Return the [X, Y] coordinate for the center point of the cell that contains the specified text.  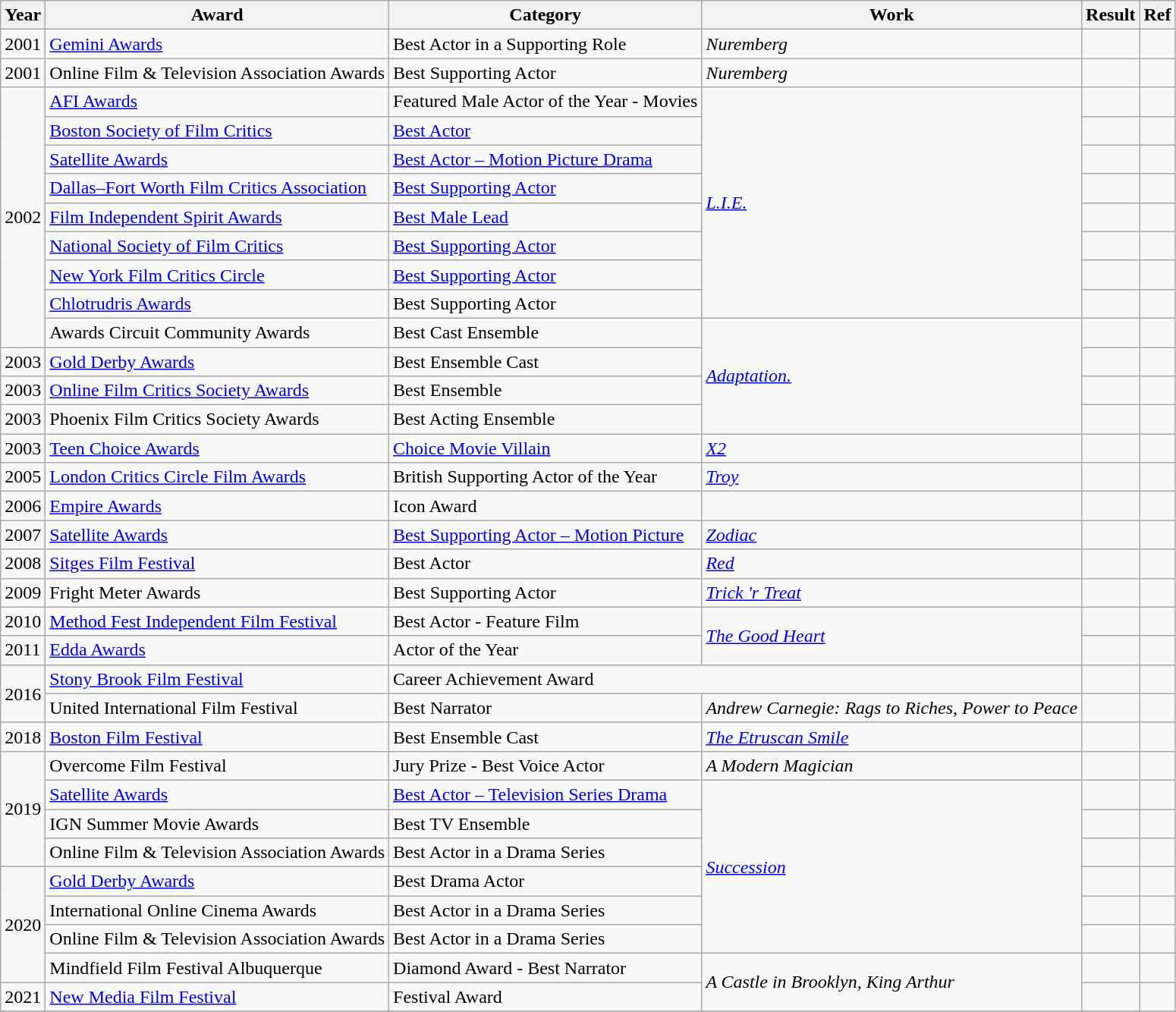
2020 [23, 925]
Chlotrudris Awards [217, 303]
Film Independent Spirit Awards [217, 217]
Category [546, 15]
Phoenix Film Critics Society Awards [217, 420]
New York Film Critics Circle [217, 275]
Mindfield Film Festival Albuquerque [217, 968]
Year [23, 15]
2010 [23, 621]
Red [892, 564]
Result [1111, 15]
Zodiac [892, 535]
London Critics Circle Film Awards [217, 477]
Best Narrator [546, 708]
AFI Awards [217, 102]
Edda Awards [217, 650]
Career Achievement Award [736, 679]
Best TV Ensemble [546, 823]
Adaptation. [892, 376]
Icon Award [546, 506]
Ref [1158, 15]
Diamond Award - Best Narrator [546, 968]
2016 [23, 693]
Andrew Carnegie: Rags to Riches, Power to Peace [892, 708]
IGN Summer Movie Awards [217, 823]
The Good Heart [892, 636]
Online Film Critics Society Awards [217, 391]
Best Actor – Motion Picture Drama [546, 159]
Dallas–Fort Worth Film Critics Association [217, 188]
2018 [23, 737]
2011 [23, 650]
Fright Meter Awards [217, 592]
Featured Male Actor of the Year - Movies [546, 102]
Work [892, 15]
Awards Circuit Community Awards [217, 332]
2006 [23, 506]
2019 [23, 809]
2002 [23, 217]
Choice Movie Villain [546, 448]
Actor of the Year [546, 650]
Best Drama Actor [546, 882]
Troy [892, 477]
Festival Award [546, 997]
The Etruscan Smile [892, 737]
Best Acting Ensemble [546, 420]
Succession [892, 866]
Boston Society of Film Critics [217, 130]
2009 [23, 592]
2021 [23, 997]
Award [217, 15]
2005 [23, 477]
Best Actor - Feature Film [546, 621]
Empire Awards [217, 506]
Best Actor – Television Series Drama [546, 794]
Best Cast Ensemble [546, 332]
Overcome Film Festival [217, 765]
A Castle in Brooklyn, King Arthur [892, 982]
Best Actor in a Supporting Role [546, 44]
Jury Prize - Best Voice Actor [546, 765]
Best Male Lead [546, 217]
International Online Cinema Awards [217, 910]
2007 [23, 535]
2008 [23, 564]
National Society of Film Critics [217, 246]
Best Ensemble [546, 391]
Boston Film Festival [217, 737]
British Supporting Actor of the Year [546, 477]
X2 [892, 448]
L.I.E. [892, 203]
Stony Brook Film Festival [217, 679]
Sitges Film Festival [217, 564]
United International Film Festival [217, 708]
Best Supporting Actor – Motion Picture [546, 535]
Method Fest Independent Film Festival [217, 621]
Gemini Awards [217, 44]
Teen Choice Awards [217, 448]
New Media Film Festival [217, 997]
A Modern Magician [892, 765]
Trick 'r Treat [892, 592]
